Determine the [X, Y] coordinate at the center of the cell enclosing the given text.  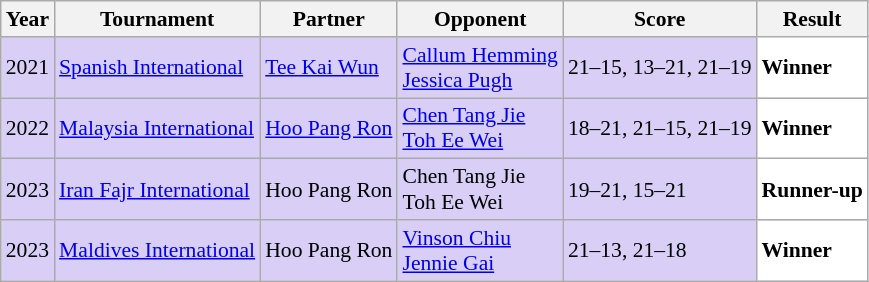
Partner [328, 19]
Iran Fajr International [157, 190]
Tee Kai Wun [328, 68]
Tournament [157, 19]
2022 [28, 128]
18–21, 21–15, 21–19 [660, 128]
Year [28, 19]
Callum Hemming Jessica Pugh [480, 68]
Runner-up [812, 190]
Opponent [480, 19]
Vinson Chiu Jennie Gai [480, 250]
21–15, 13–21, 21–19 [660, 68]
Score [660, 19]
Maldives International [157, 250]
Result [812, 19]
19–21, 15–21 [660, 190]
21–13, 21–18 [660, 250]
Malaysia International [157, 128]
2021 [28, 68]
Spanish International [157, 68]
